Capture the cell that displays the provided text and extract its [X, Y] central coordinate. 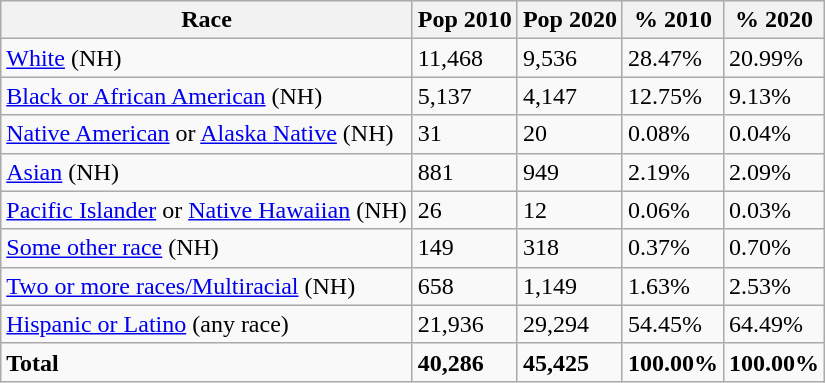
64.49% [774, 324]
21,936 [464, 324]
2.09% [774, 172]
949 [570, 172]
Some other race (NH) [207, 248]
Pop 2020 [570, 20]
1.63% [672, 286]
0.37% [672, 248]
Two or more races/Multiracial (NH) [207, 286]
0.08% [672, 134]
11,468 [464, 58]
658 [464, 286]
0.04% [774, 134]
45,425 [570, 362]
Native American or Alaska Native (NH) [207, 134]
318 [570, 248]
Black or African American (NH) [207, 96]
White (NH) [207, 58]
0.03% [774, 210]
29,294 [570, 324]
12 [570, 210]
881 [464, 172]
Pacific Islander or Native Hawaiian (NH) [207, 210]
Asian (NH) [207, 172]
28.47% [672, 58]
12.75% [672, 96]
31 [464, 134]
Total [207, 362]
20 [570, 134]
1,149 [570, 286]
Hispanic or Latino (any race) [207, 324]
26 [464, 210]
0.70% [774, 248]
9,536 [570, 58]
% 2010 [672, 20]
2.53% [774, 286]
5,137 [464, 96]
20.99% [774, 58]
4,147 [570, 96]
% 2020 [774, 20]
2.19% [672, 172]
149 [464, 248]
0.06% [672, 210]
Pop 2010 [464, 20]
Race [207, 20]
40,286 [464, 362]
54.45% [672, 324]
9.13% [774, 96]
